Determine the (X, Y) coordinate at the center of the cell enclosing the given text.  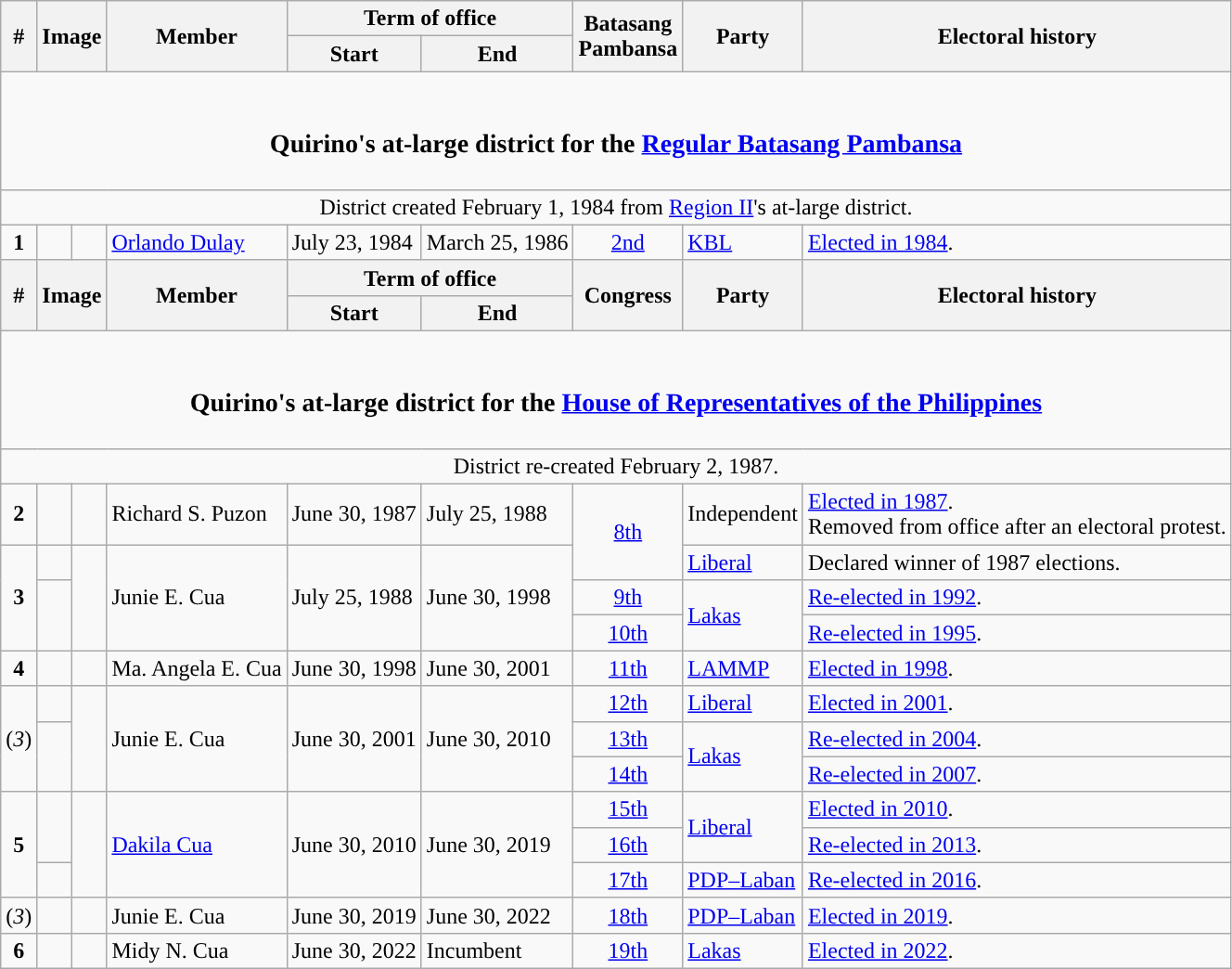
Midy N. Cua (197, 950)
Quirino's at-large district for the Regular Batasang Pambansa (616, 130)
Incumbent (497, 950)
Orlando Dulay (197, 242)
12th (628, 704)
Re-elected in 1995. (1017, 633)
4 (19, 668)
Elected in 1984. (1017, 242)
14th (628, 774)
19th (628, 950)
2 (19, 514)
Re-elected in 1992. (1017, 598)
17th (628, 880)
Re-elected in 2013. (1017, 845)
10th (628, 633)
District created February 1, 1984 from Region II's at-large district. (616, 207)
5 (19, 845)
Declared winner of 1987 elections. (1017, 562)
Re-elected in 2007. (1017, 774)
9th (628, 598)
11th (628, 668)
Re-elected in 2016. (1017, 880)
LAMMP (743, 668)
July 23, 1984 (354, 242)
3 (19, 598)
15th (628, 809)
Ma. Angela E. Cua (197, 668)
Elected in 2010. (1017, 809)
6 (19, 950)
Elected in 2022. (1017, 950)
Richard S. Puzon (197, 514)
Elected in 1987.Removed from office after an electoral protest. (1017, 514)
2nd (628, 242)
BatasangPambansa (628, 36)
1 (19, 242)
Elected in 2019. (1017, 915)
Elected in 2001. (1017, 704)
Re-elected in 2004. (1017, 739)
8th (628, 533)
13th (628, 739)
Congress (628, 295)
Quirino's at-large district for the House of Representatives of the Philippines (616, 390)
KBL (743, 242)
18th (628, 915)
March 25, 1986 (497, 242)
District re-created February 2, 1987. (616, 467)
Dakila Cua (197, 845)
June 30, 1987 (354, 514)
16th (628, 845)
Independent (743, 514)
Elected in 1998. (1017, 668)
